Locate the cell with the specified text and output its [x, y] center coordinate. 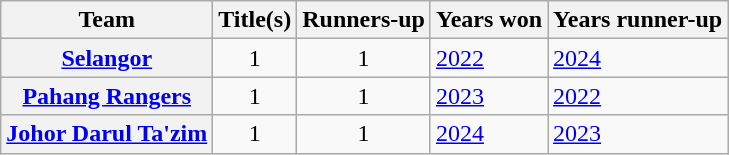
Team [107, 20]
Johor Darul Ta'zim [107, 134]
Years runner-up [638, 20]
Years won [488, 20]
Pahang Rangers [107, 96]
Title(s) [255, 20]
Runners-up [364, 20]
Selangor [107, 58]
